Identify which cell holds the provided text, then report its (x, y) central coordinate. 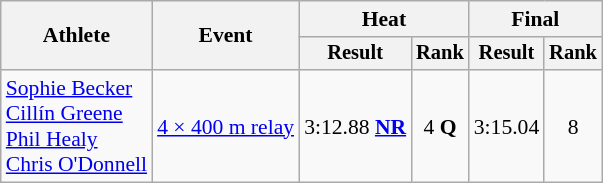
8 (573, 126)
4 Q (440, 126)
Sophie BeckerCillín GreenePhil HealyChris O'Donnell (76, 126)
Event (226, 36)
3:12.88 NR (355, 126)
Final (536, 19)
4 × 400 m relay (226, 126)
Athlete (76, 36)
Heat (384, 19)
3:15.04 (506, 126)
